Return the (x, y) coordinate for the center point of the cell that contains the specified text.  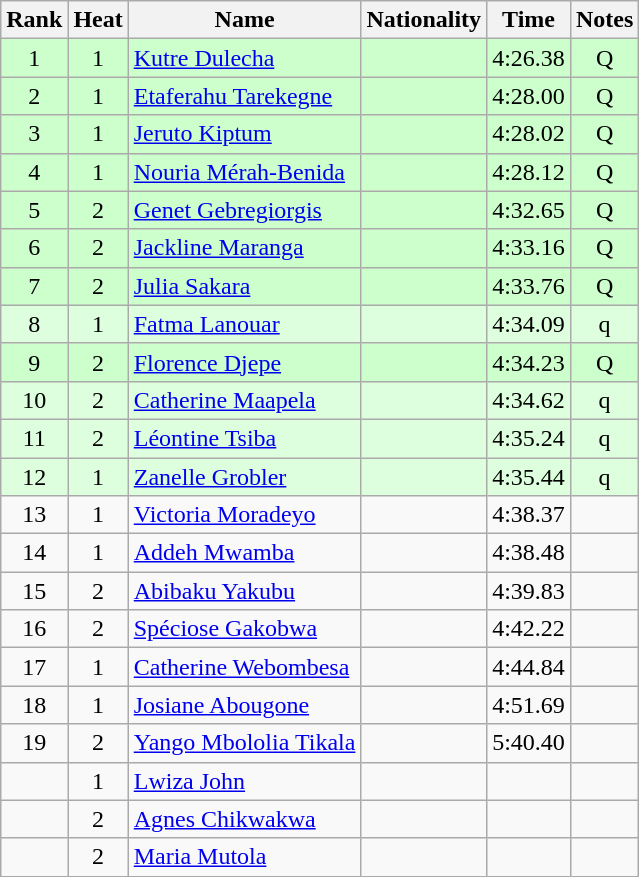
Nouria Mérah-Benida (244, 172)
4:44.84 (529, 667)
3 (34, 134)
Addeh Mwamba (244, 553)
4:33.16 (529, 248)
8 (34, 324)
Fatma Lanouar (244, 324)
Kutre Dulecha (244, 58)
Yango Mbololia Tikala (244, 743)
4:34.62 (529, 400)
12 (34, 477)
14 (34, 553)
Nationality (424, 20)
4:32.65 (529, 210)
16 (34, 629)
4:38.37 (529, 515)
5:40.40 (529, 743)
Victoria Moradeyo (244, 515)
4:34.23 (529, 362)
Heat (98, 20)
7 (34, 286)
4:34.09 (529, 324)
4:28.02 (529, 134)
5 (34, 210)
Catherine Maapela (244, 400)
10 (34, 400)
11 (34, 438)
4:33.76 (529, 286)
4:28.12 (529, 172)
Time (529, 20)
Florence Djepe (244, 362)
Notes (604, 20)
18 (34, 705)
Léontine Tsiba (244, 438)
Josiane Abougone (244, 705)
15 (34, 591)
Genet Gebregiorgis (244, 210)
4:38.48 (529, 553)
4:26.38 (529, 58)
4 (34, 172)
Jackline Maranga (244, 248)
19 (34, 743)
Zanelle Grobler (244, 477)
Jeruto Kiptum (244, 134)
Rank (34, 20)
4:28.00 (529, 96)
Catherine Webombesa (244, 667)
Julia Sakara (244, 286)
Lwiza John (244, 781)
4:35.44 (529, 477)
4:35.24 (529, 438)
Maria Mutola (244, 857)
Name (244, 20)
Etaferahu Tarekegne (244, 96)
6 (34, 248)
4:42.22 (529, 629)
Abibaku Yakubu (244, 591)
4:39.83 (529, 591)
4:51.69 (529, 705)
Spéciose Gakobwa (244, 629)
13 (34, 515)
17 (34, 667)
Agnes Chikwakwa (244, 819)
9 (34, 362)
